Scan for the cell matching the given text and deliver its (X, Y) coordinate at center. 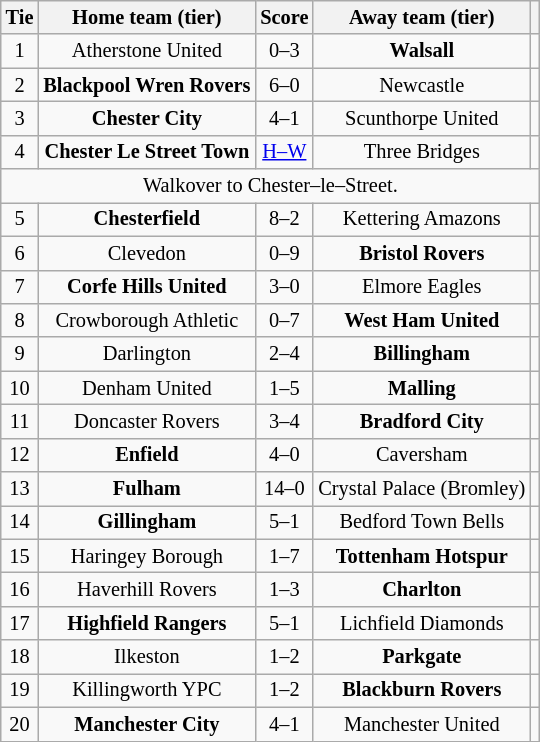
Gillingham (146, 522)
4–0 (284, 455)
Denham United (146, 388)
12 (20, 455)
14 (20, 522)
Clevedon (146, 253)
Blackpool Wren Rovers (146, 85)
Enfield (146, 455)
Crystal Palace (Bromley) (422, 489)
Ilkeston (146, 657)
Scunthorpe United (422, 118)
10 (20, 388)
1–7 (284, 556)
8–2 (284, 219)
Charlton (422, 589)
3 (20, 118)
H–W (284, 152)
20 (20, 724)
Crowborough Athletic (146, 320)
Tie (20, 17)
Haverhill Rovers (146, 589)
Malling (422, 388)
14–0 (284, 489)
17 (20, 623)
1 (20, 51)
West Ham United (422, 320)
Caversham (422, 455)
Fulham (146, 489)
Blackburn Rovers (422, 690)
15 (20, 556)
Haringey Borough (146, 556)
Three Bridges (422, 152)
8 (20, 320)
Kettering Amazons (422, 219)
6–0 (284, 85)
Killingworth YPC (146, 690)
Newcastle (422, 85)
19 (20, 690)
3–0 (284, 287)
Elmore Eagles (422, 287)
0–7 (284, 320)
Walsall (422, 51)
Highfield Rangers (146, 623)
1–3 (284, 589)
1–5 (284, 388)
7 (20, 287)
4 (20, 152)
11 (20, 421)
13 (20, 489)
Atherstone United (146, 51)
Chester Le Street Town (146, 152)
0–3 (284, 51)
Darlington (146, 354)
Tottenham Hotspur (422, 556)
Walkover to Chester–le–Street. (270, 186)
18 (20, 657)
Away team (tier) (422, 17)
Doncaster Rovers (146, 421)
Chesterfield (146, 219)
6 (20, 253)
Bradford City (422, 421)
0–9 (284, 253)
Bedford Town Bells (422, 522)
Score (284, 17)
Chester City (146, 118)
Corfe Hills United (146, 287)
5 (20, 219)
Billingham (422, 354)
Lichfield Diamonds (422, 623)
2–4 (284, 354)
Parkgate (422, 657)
Home team (tier) (146, 17)
3–4 (284, 421)
2 (20, 85)
Bristol Rovers (422, 253)
16 (20, 589)
9 (20, 354)
Manchester United (422, 724)
Manchester City (146, 724)
